Determine the (x, y) coordinate at the center of the cell enclosing the given text.  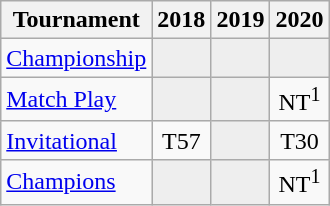
Championship (76, 58)
2020 (300, 20)
Match Play (76, 100)
Invitational (76, 140)
Champions (76, 182)
2019 (240, 20)
T57 (182, 140)
2018 (182, 20)
Tournament (76, 20)
T30 (300, 140)
